From the cell containing the given text, extract its center point as (X, Y) coordinate. 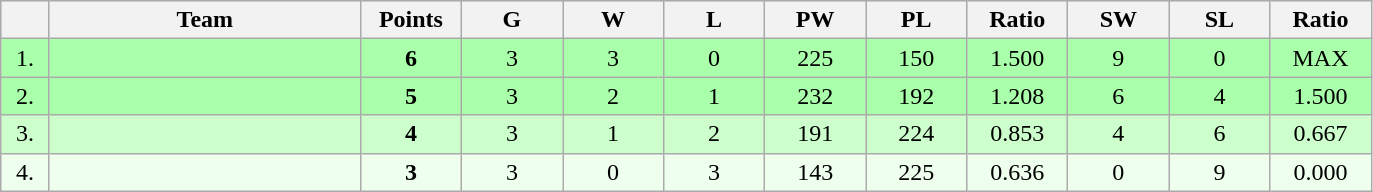
4. (26, 172)
0.000 (1320, 172)
2. (26, 96)
232 (816, 96)
224 (916, 134)
L (714, 20)
143 (816, 172)
0.667 (1320, 134)
1.208 (1018, 96)
PW (816, 20)
MAX (1320, 58)
Team (204, 20)
1. (26, 58)
5 (410, 96)
150 (916, 58)
192 (916, 96)
0.636 (1018, 172)
Points (410, 20)
0.853 (1018, 134)
SW (1118, 20)
3. (26, 134)
SL (1220, 20)
PL (916, 20)
G (512, 20)
W (612, 20)
191 (816, 134)
